Extract the (x, y) coordinate from the center of the cell holding the provided text.  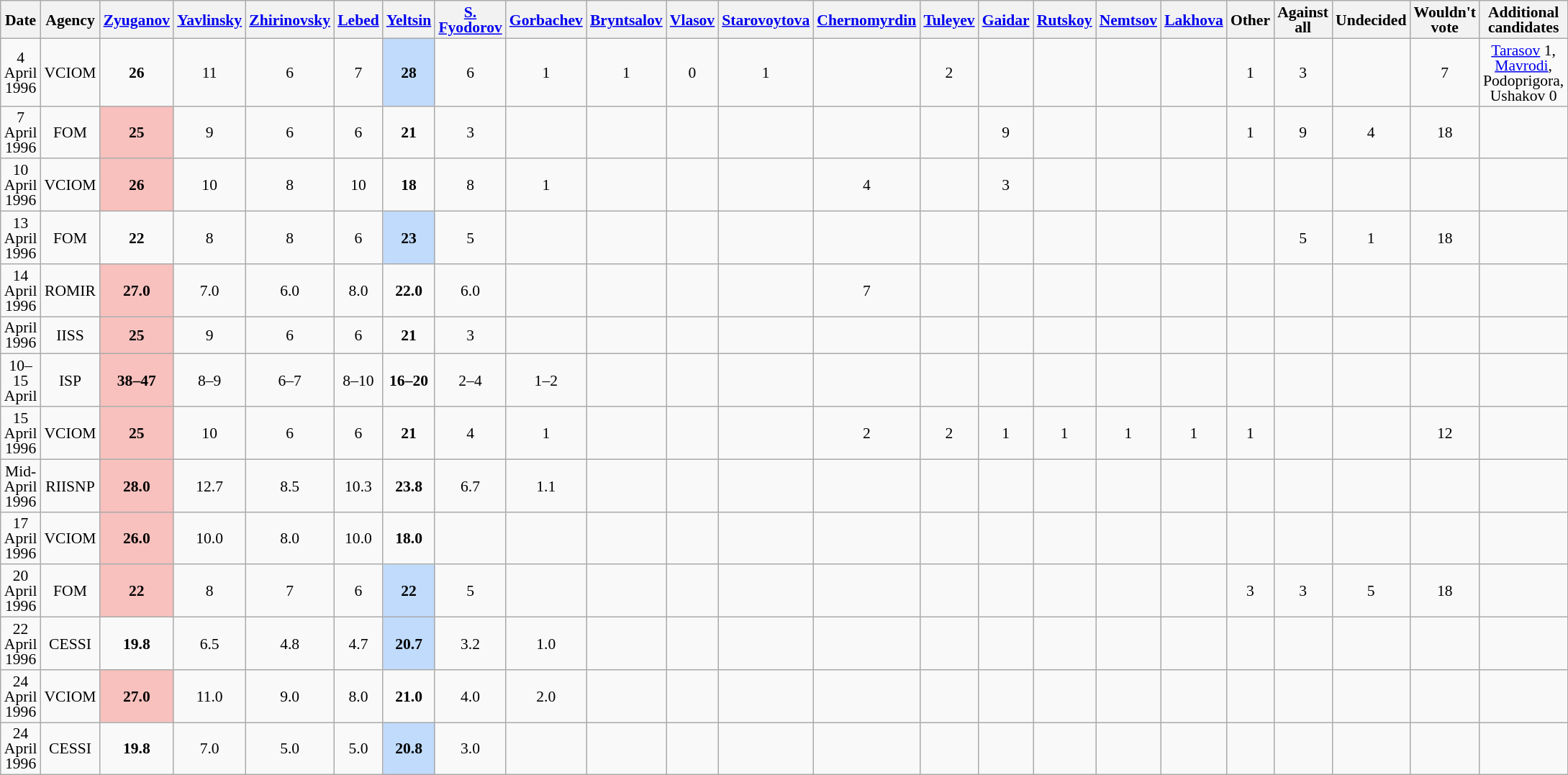
2.0 (546, 697)
15 April 1996 (21, 433)
11 (209, 72)
Zhirinovsky (289, 19)
Mid-April 1996 (21, 485)
Starovoytova (766, 19)
April 1996 (21, 335)
1–2 (546, 380)
Yavlinsky (209, 19)
4 April 1996 (21, 72)
20.7 (409, 643)
Gaidar (1006, 19)
21.0 (409, 697)
26.0 (137, 538)
6.7 (470, 485)
23 (409, 237)
Chernomyrdin (866, 19)
Rutskoy (1065, 19)
Agency (70, 19)
4.8 (289, 643)
Gorbachev (546, 19)
Date (21, 19)
12.7 (209, 485)
Lakhova (1194, 19)
28.0 (137, 485)
38–47 (137, 380)
Tuleyev (948, 19)
Vlasov (692, 19)
9.0 (289, 697)
Wouldn't vote (1445, 19)
Yeltsin (409, 19)
10.3 (358, 485)
IISS (70, 335)
8.5 (289, 485)
ROMIR (70, 291)
3.0 (470, 748)
S. Fyodorov (470, 19)
13 April 1996 (21, 237)
12 (1445, 433)
17 April 1996 (21, 538)
7 April 1996 (21, 132)
Against all (1302, 19)
Tarasov 1, Mavrodi, Podoprigora, Ushakov 0 (1523, 72)
20.8 (409, 748)
2–4 (470, 380)
22 April 1996 (21, 643)
20 April 1996 (21, 592)
4.7 (358, 643)
11.0 (209, 697)
10 April 1996 (21, 186)
8–10 (358, 380)
Zyuganov (137, 19)
6.5 (209, 643)
22.0 (409, 291)
ISP (70, 380)
16–20 (409, 380)
Bryntsalov (626, 19)
14 April 1996 (21, 291)
Lebed (358, 19)
28 (409, 72)
23.8 (409, 485)
Other (1251, 19)
1.0 (546, 643)
8–9 (209, 380)
Additional candidates (1523, 19)
6–7 (289, 380)
RIISNP (70, 485)
0 (692, 72)
18.0 (409, 538)
3.2 (470, 643)
4.0 (470, 697)
1.1 (546, 485)
Nemtsov (1128, 19)
10–15 April (21, 380)
Undecided (1371, 19)
